Output the (x, y) coordinate of the center of the cell containing the given text.  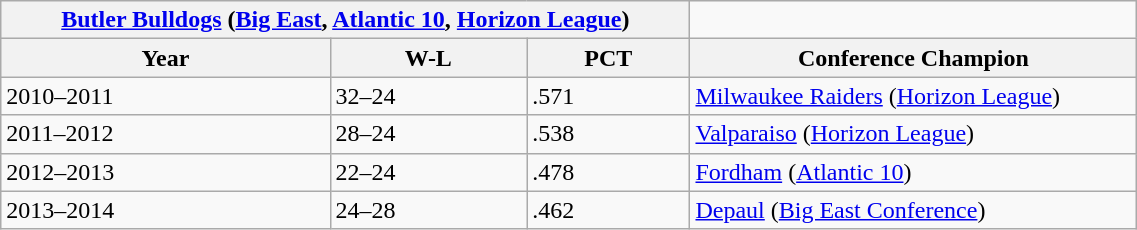
.478 (608, 172)
PCT (608, 58)
.538 (608, 134)
.571 (608, 96)
2010–2011 (166, 96)
2013–2014 (166, 210)
W-L (428, 58)
32–24 (428, 96)
Butler Bulldogs (Big East, Atlantic 10, Horizon League) (346, 20)
2011–2012 (166, 134)
28–24 (428, 134)
24–28 (428, 210)
Valparaiso (Horizon League) (914, 134)
Depaul (Big East Conference) (914, 210)
Fordham (Atlantic 10) (914, 172)
2012–2013 (166, 172)
Year (166, 58)
Milwaukee Raiders (Horizon League) (914, 96)
Conference Champion (914, 58)
22–24 (428, 172)
.462 (608, 210)
